Search for the cell housing the specified text and yield its [x, y] center coordinate. 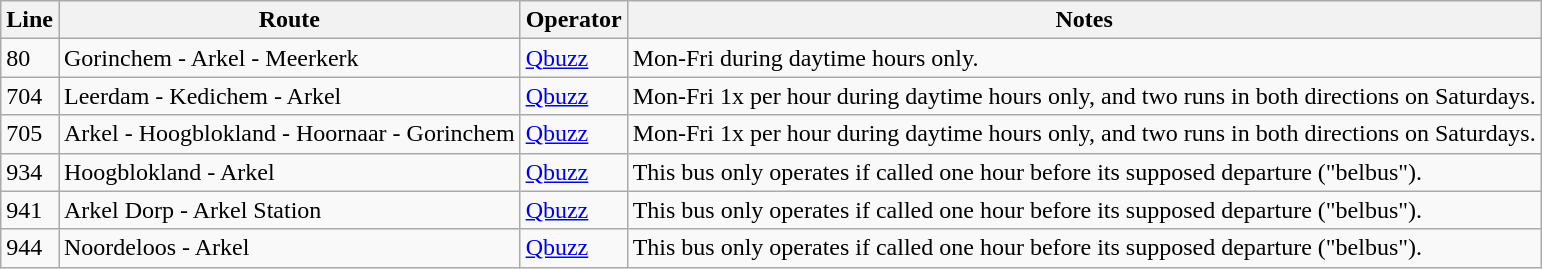
705 [30, 134]
Hoogblokland - Arkel [289, 172]
934 [30, 172]
Operator [574, 20]
Arkel - Hoogblokland - Hoornaar - Gorinchem [289, 134]
941 [30, 210]
80 [30, 58]
Line [30, 20]
Mon-Fri during daytime hours only. [1084, 58]
Leerdam - Kedichem - Arkel [289, 96]
Noordeloos - Arkel [289, 248]
Notes [1084, 20]
Route [289, 20]
Arkel Dorp - Arkel Station [289, 210]
Gorinchem - Arkel - Meerkerk [289, 58]
944 [30, 248]
704 [30, 96]
